From the cell containing the given text, extract its center point as [X, Y] coordinate. 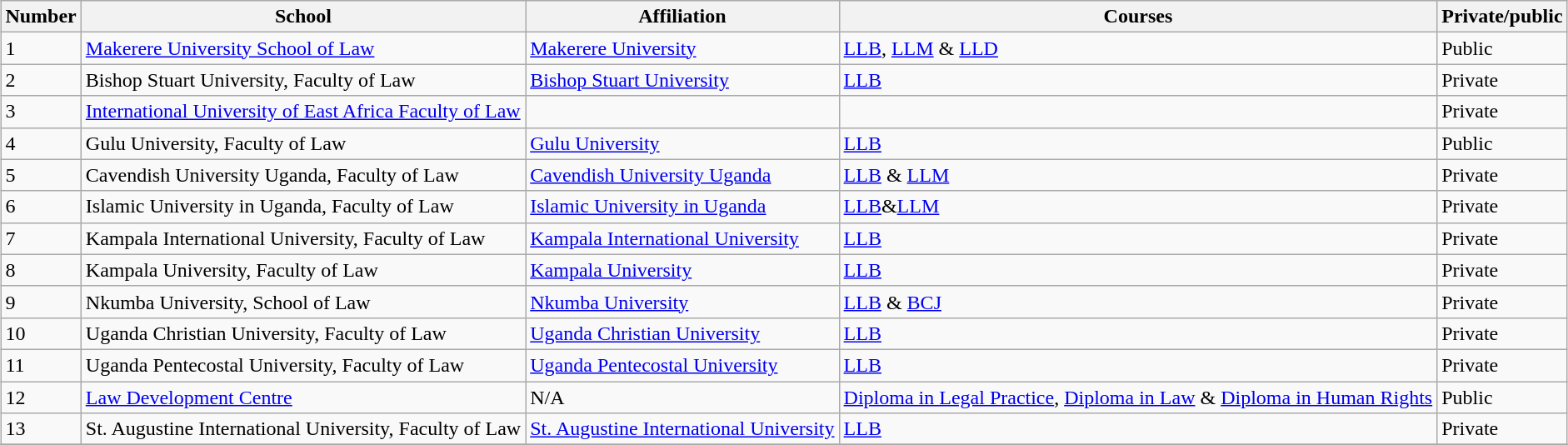
LLB & LLM [1138, 175]
4 [41, 143]
Gulu University [682, 143]
2 [41, 80]
St. Augustine International University [682, 429]
Bishop Stuart University [682, 80]
13 [41, 429]
Number [41, 17]
Courses [1138, 17]
5 [41, 175]
N/A [682, 397]
Uganda Pentecostal University, Faculty of Law [303, 365]
Private/public [1502, 17]
3 [41, 112]
Kampala International University [682, 238]
10 [41, 333]
Uganda Christian University, Faculty of Law [303, 333]
Diploma in Legal Practice, Diploma in Law & Diploma in Human Rights [1138, 397]
Uganda Pentecostal University [682, 365]
Law Development Centre [303, 397]
Nkumba University [682, 302]
9 [41, 302]
Makerere University [682, 48]
Islamic University in Uganda, Faculty of Law [303, 207]
Cavendish University Uganda, Faculty of Law [303, 175]
LLB&LLM [1138, 207]
Cavendish University Uganda [682, 175]
LLB & BCJ [1138, 302]
Nkumba University, School of Law [303, 302]
8 [41, 270]
11 [41, 365]
12 [41, 397]
School [303, 17]
International University of East Africa Faculty of Law [303, 112]
Uganda Christian University [682, 333]
Islamic University in Uganda [682, 207]
Affiliation [682, 17]
St. Augustine International University, Faculty of Law [303, 429]
LLB, LLM & LLD [1138, 48]
Bishop Stuart University, Faculty of Law [303, 80]
Kampala International University, Faculty of Law [303, 238]
Makerere University School of Law [303, 48]
Kampala University [682, 270]
Gulu University, Faculty of Law [303, 143]
7 [41, 238]
6 [41, 207]
1 [41, 48]
Kampala University, Faculty of Law [303, 270]
